Capture the cell that displays the provided text and extract its [X, Y] central coordinate. 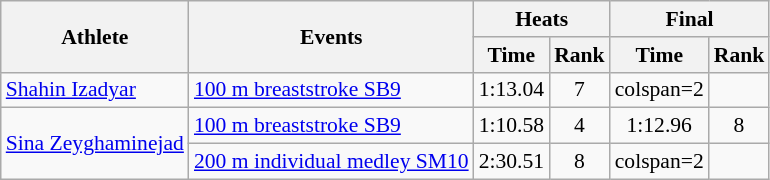
Sina Zeyghaminejad [95, 144]
200 m individual medley SM10 [332, 162]
Final [690, 19]
1:10.58 [512, 126]
4 [580, 126]
Athlete [95, 36]
1:13.04 [512, 90]
1:12.96 [660, 126]
Shahin Izadyar [95, 90]
2:30.51 [512, 162]
7 [580, 90]
Events [332, 36]
Heats [542, 19]
